From the cell containing the given text, extract its center point as [x, y] coordinate. 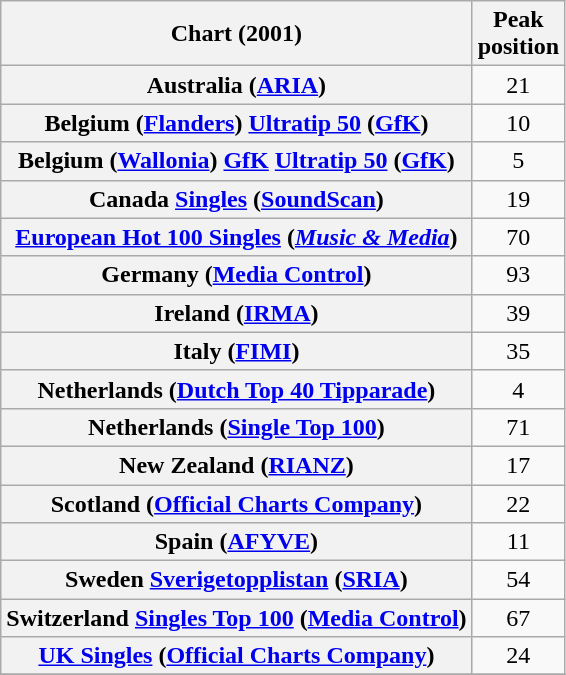
Netherlands (Single Top 100) [236, 427]
22 [518, 503]
Germany (Media Control) [236, 275]
70 [518, 237]
New Zealand (RIANZ) [236, 465]
Scotland (Official Charts Company) [236, 503]
European Hot 100 Singles (Music & Media) [236, 237]
5 [518, 161]
39 [518, 313]
17 [518, 465]
21 [518, 85]
67 [518, 618]
Sweden Sverigetopplistan (SRIA) [236, 580]
Chart (2001) [236, 34]
Switzerland Singles Top 100 (Media Control) [236, 618]
Ireland (IRMA) [236, 313]
Australia (ARIA) [236, 85]
UK Singles (Official Charts Company) [236, 656]
4 [518, 389]
93 [518, 275]
11 [518, 542]
19 [518, 199]
Belgium (Flanders) Ultratip 50 (GfK) [236, 123]
Canada Singles (SoundScan) [236, 199]
Italy (FIMI) [236, 351]
Belgium (Wallonia) GfK Ultratip 50 (GfK) [236, 161]
54 [518, 580]
71 [518, 427]
Netherlands (Dutch Top 40 Tipparade) [236, 389]
35 [518, 351]
Peakposition [518, 34]
Spain (AFYVE) [236, 542]
24 [518, 656]
10 [518, 123]
